Detect which cell encompasses the target text, then output its (x, y) center coordinate. 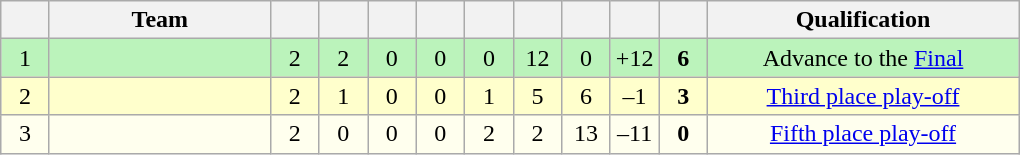
Team (160, 20)
Fifth place play-off (862, 134)
–11 (634, 134)
Advance to the Final (862, 58)
Third place play-off (862, 96)
–1 (634, 96)
Qualification (862, 20)
13 (586, 134)
5 (538, 96)
12 (538, 58)
+12 (634, 58)
